Capture the cell that displays the provided text and extract its [X, Y] central coordinate. 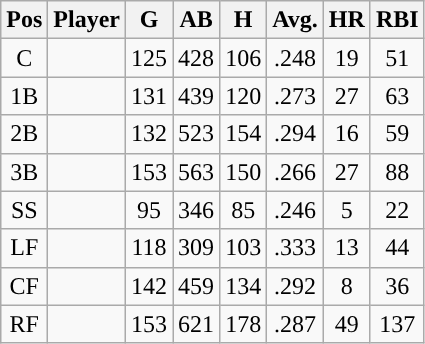
1B [24, 96]
2B [24, 134]
.292 [296, 286]
.266 [296, 172]
22 [397, 210]
H [244, 20]
63 [397, 96]
150 [244, 172]
8 [346, 286]
44 [397, 248]
428 [196, 58]
88 [397, 172]
132 [150, 134]
36 [397, 286]
59 [397, 134]
.248 [296, 58]
16 [346, 134]
523 [196, 134]
RBI [397, 20]
19 [346, 58]
HR [346, 20]
.294 [296, 134]
RF [24, 324]
3B [24, 172]
621 [196, 324]
49 [346, 324]
.273 [296, 96]
85 [244, 210]
AB [196, 20]
346 [196, 210]
13 [346, 248]
Player [87, 20]
51 [397, 58]
131 [150, 96]
118 [150, 248]
SS [24, 210]
134 [244, 286]
CF [24, 286]
154 [244, 134]
5 [346, 210]
.246 [296, 210]
103 [244, 248]
C [24, 58]
Avg. [296, 20]
LF [24, 248]
Pos [24, 20]
.287 [296, 324]
439 [196, 96]
459 [196, 286]
178 [244, 324]
106 [244, 58]
563 [196, 172]
142 [150, 286]
125 [150, 58]
.333 [296, 248]
120 [244, 96]
95 [150, 210]
137 [397, 324]
G [150, 20]
309 [196, 248]
